From the cell containing the given text, extract its center point as [X, Y] coordinate. 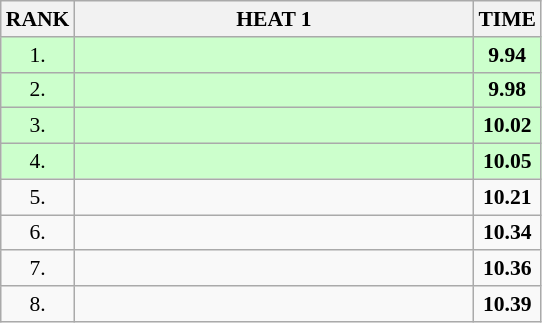
4. [38, 162]
HEAT 1 [274, 19]
1. [38, 55]
10.34 [507, 233]
8. [38, 304]
3. [38, 126]
5. [38, 197]
9.98 [507, 90]
10.02 [507, 126]
10.05 [507, 162]
9.94 [507, 55]
2. [38, 90]
6. [38, 233]
10.39 [507, 304]
10.21 [507, 197]
RANK [38, 19]
7. [38, 269]
10.36 [507, 269]
TIME [507, 19]
